From the cell containing the given text, extract its center point as (x, y) coordinate. 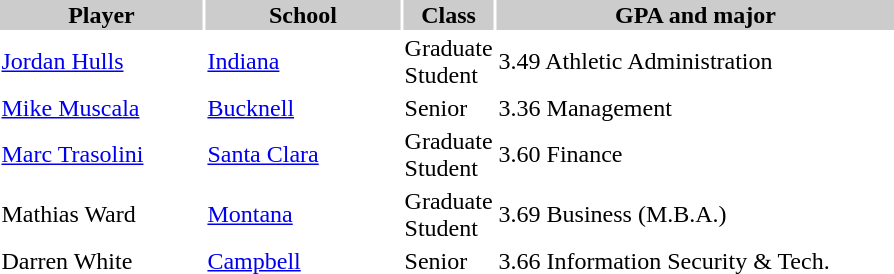
3.36 Management (696, 108)
Senior (448, 108)
3.60 Finance (696, 154)
GPA and major (696, 15)
Marc Trasolini (102, 154)
Bucknell (303, 108)
Player (102, 15)
Montana (303, 214)
Jordan Hulls (102, 62)
Mike Muscala (102, 108)
3.49 Athletic Administration (696, 62)
School (303, 15)
3.69 Business (M.B.A.) (696, 214)
Mathias Ward (102, 214)
Indiana (303, 62)
Santa Clara (303, 154)
Class (448, 15)
